Return the (x, y) coordinate for the center point of the cell that contains the specified text.  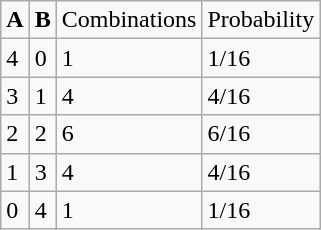
6/16 (261, 134)
6 (129, 134)
B (42, 20)
Combinations (129, 20)
Probability (261, 20)
A (15, 20)
